Pinpoint the cell where the given text exists, returning its (x, y) midpoint coordinate. 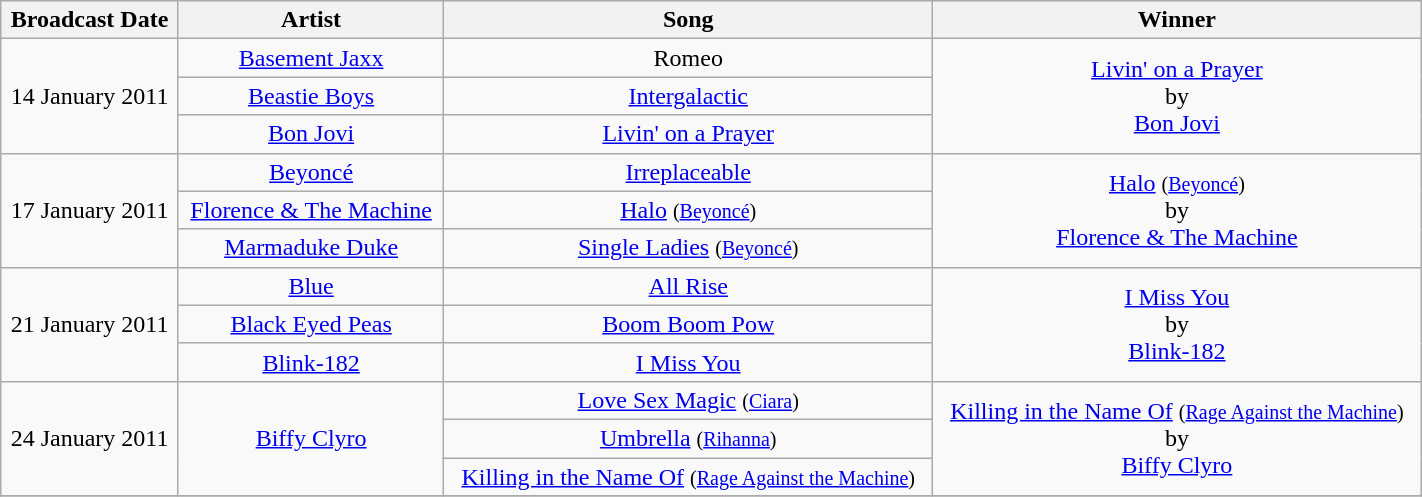
Song (688, 20)
Winner (1178, 20)
Bon Jovi (311, 134)
Livin' on a Prayer (688, 134)
Boom Boom Pow (688, 324)
Romeo (688, 58)
I Miss YoubyBlink-182 (1178, 324)
17 January 2011 (90, 210)
Basement Jaxx (311, 58)
Artist (311, 20)
Intergalactic (688, 96)
All Rise (688, 286)
Marmaduke Duke (311, 248)
Irreplaceable (688, 172)
Black Eyed Peas (311, 324)
Single Ladies (Beyoncé) (688, 248)
Killing in the Name Of (Rage Against the Machine) (688, 477)
Biffy Clyro (311, 438)
21 January 2011 (90, 324)
Florence & The Machine (311, 210)
Blink-182 (311, 362)
Beastie Boys (311, 96)
Halo (Beyoncé) (688, 210)
Umbrella (Rihanna) (688, 438)
Killing in the Name Of (Rage Against the Machine)byBiffy Clyro (1178, 438)
Beyoncé (311, 172)
Halo (Beyoncé)byFlorence & The Machine (1178, 210)
14 January 2011 (90, 96)
Blue (311, 286)
I Miss You (688, 362)
Livin' on a PrayerbyBon Jovi (1178, 96)
24 January 2011 (90, 438)
Love Sex Magic (Ciara) (688, 400)
Broadcast Date (90, 20)
